Return the [x, y] coordinate for the center point of the cell that contains the specified text.  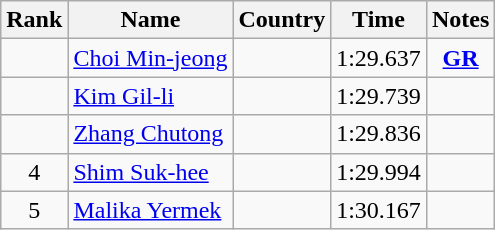
1:30.167 [379, 210]
1:29.994 [379, 172]
1:29.739 [379, 96]
Notes [460, 20]
Zhang Chutong [150, 134]
Country [282, 20]
1:29.836 [379, 134]
Time [379, 20]
5 [34, 210]
Choi Min-jeong [150, 58]
1:29.637 [379, 58]
Kim Gil-li [150, 96]
4 [34, 172]
GR [460, 58]
Name [150, 20]
Rank [34, 20]
Malika Yermek [150, 210]
Shim Suk-hee [150, 172]
